Extract the [x, y] coordinate from the center of the cell holding the provided text.  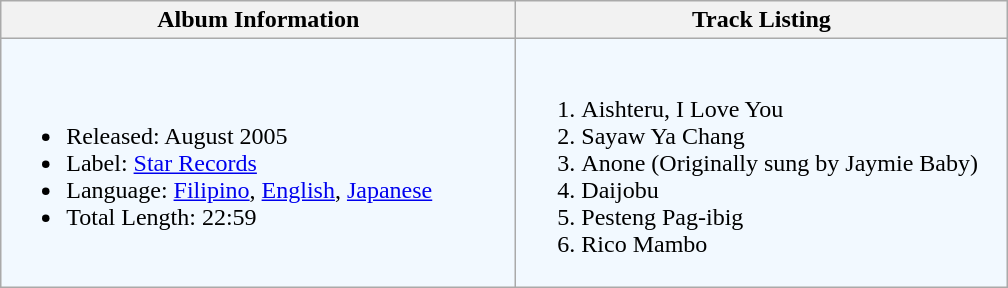
Released: August 2005Label: Star RecordsLanguage: Filipino, English, JapaneseTotal Length: 22:59 [258, 163]
Track Listing [762, 20]
Aishteru, I Love YouSayaw Ya ChangAnone (Originally sung by Jaymie Baby)DaijobuPesteng Pag-ibigRico Mambo [762, 163]
Album Information [258, 20]
